From the cell containing the given text, extract its center point as (x, y) coordinate. 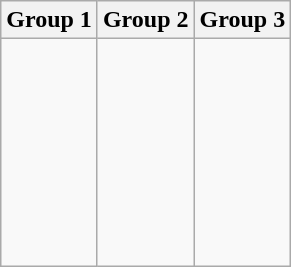
Group 3 (242, 20)
Group 2 (146, 20)
Group 1 (50, 20)
